Search for the cell housing the specified text and yield its [x, y] center coordinate. 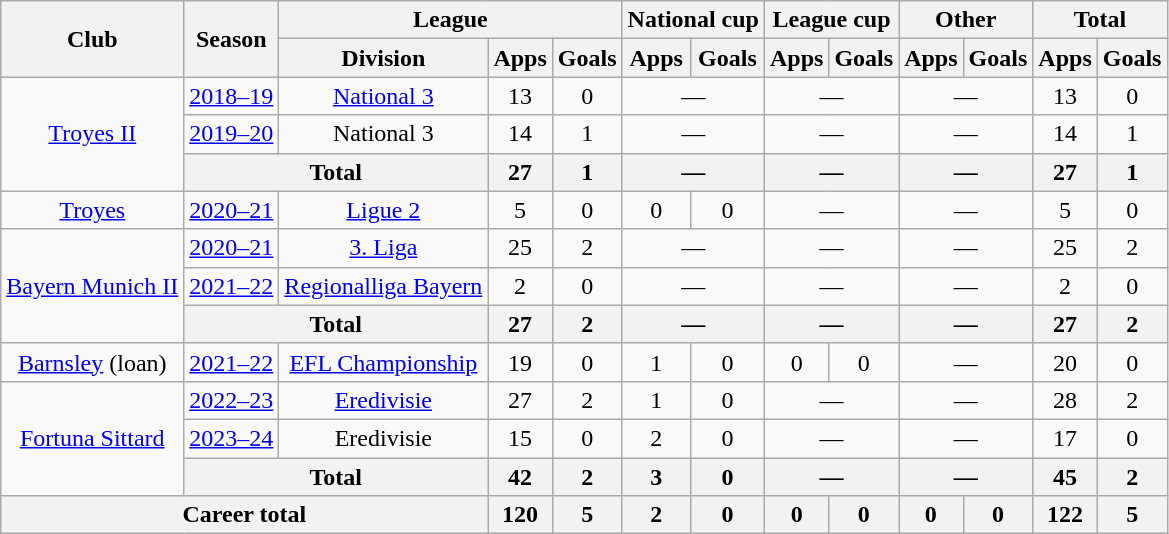
122 [1065, 515]
2019–20 [232, 134]
3. Liga [384, 248]
Club [92, 39]
Career total [244, 515]
120 [520, 515]
Ligue 2 [384, 210]
EFL Championship [384, 362]
Fortuna Sittard [92, 438]
League cup [831, 20]
Troyes [92, 210]
2022–23 [232, 400]
15 [520, 438]
20 [1065, 362]
Other [966, 20]
League [450, 20]
45 [1065, 477]
Barnsley (loan) [92, 362]
Bayern Munich II [92, 286]
Regionalliga Bayern [384, 286]
National cup [693, 20]
Season [232, 39]
19 [520, 362]
Division [384, 58]
17 [1065, 438]
28 [1065, 400]
Troyes II [92, 134]
3 [656, 477]
2023–24 [232, 438]
42 [520, 477]
2018–19 [232, 96]
